From the cell containing the given text, extract its center point as (X, Y) coordinate. 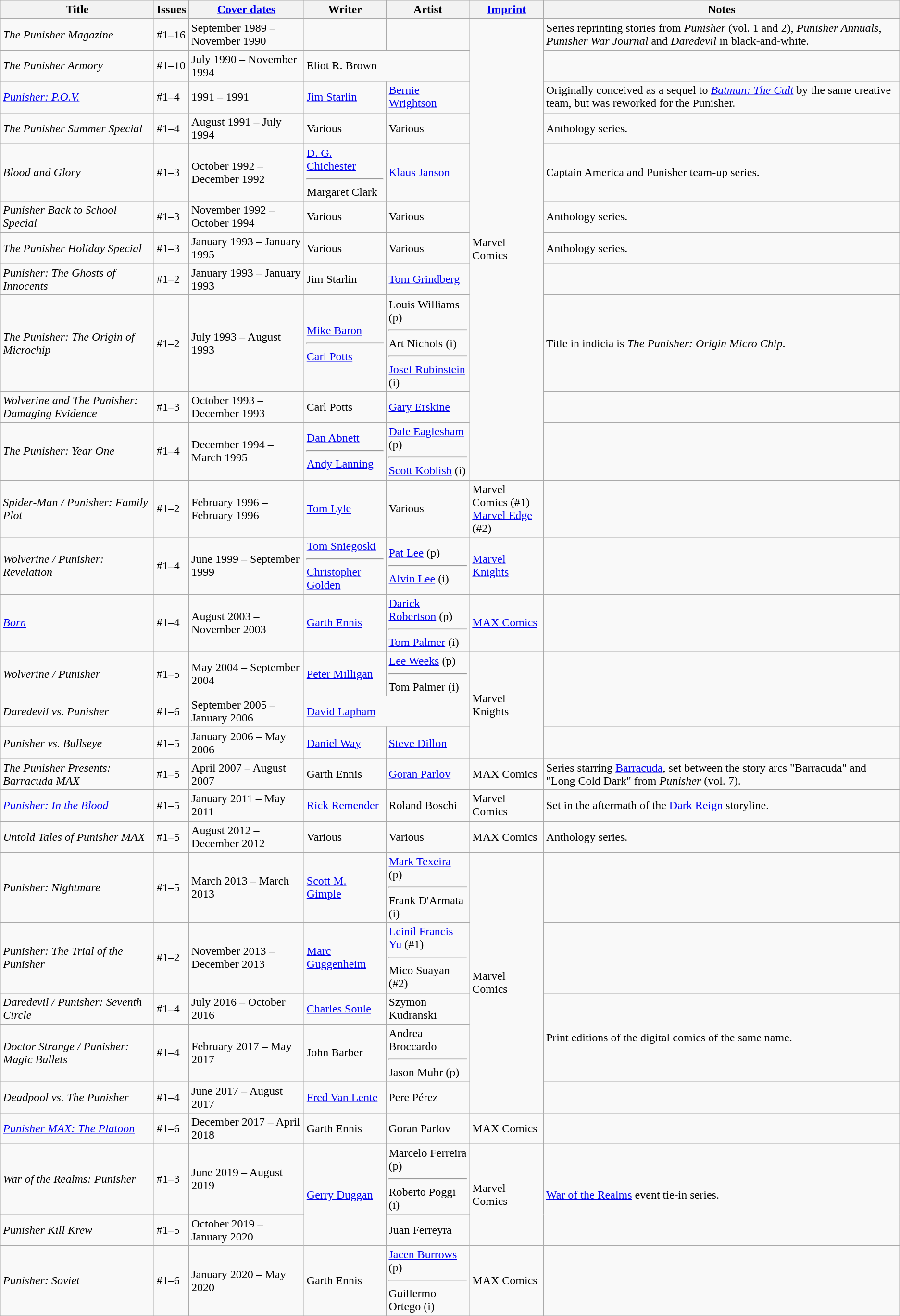
The Punisher Armory (77, 65)
November 1992 – October 1994 (247, 216)
Artist (428, 10)
June 2017 – August 2017 (247, 1097)
Born (77, 623)
Jacen Burrows (p)Guillermo Ortego (i) (428, 1281)
Issues (171, 10)
Louis Williams (p)Art Nichols (i)Josef Rubinstein (i) (428, 343)
Bernie Wrightson (428, 97)
December 2017 – April 2018 (247, 1128)
Daniel Way (345, 743)
Punisher: The Trial of the Punisher (77, 958)
Series reprinting stories from Punisher (vol. 1 and 2), Punisher Annuals, Punisher War Journal and Daredevil in black-and-white. (721, 35)
Doctor Strange / Punisher: Magic Bullets (77, 1052)
Carl Potts (345, 407)
Tom Grindberg (428, 279)
Pere Pérez (428, 1097)
Punisher Kill Krew (77, 1229)
War of the Realms: Punisher (77, 1179)
Fred Van Lente (345, 1097)
Punisher vs. Bullseye (77, 743)
October 1992 – December 1992 (247, 172)
Wolverine and The Punisher: Damaging Evidence (77, 407)
June 1999 – September 1999 (247, 566)
Mike BaronCarl Potts (345, 343)
Lee Weeks (p)Tom Palmer (i) (428, 674)
The Punisher Holiday Special (77, 248)
Klaus Janson (428, 172)
Steve Dillon (428, 743)
Rick Remender (345, 805)
Title in indicia is The Punisher: Origin Micro Chip. (721, 343)
July 2016 – October 2016 (247, 1008)
Gary Erskine (428, 407)
Daredevil vs. Punisher (77, 712)
D. G. ChichesterMargaret Clark (345, 172)
July 1990 – November 1994 (247, 65)
Notes (721, 10)
December 1994 – March 1995 (247, 451)
Punisher Back to School Special (77, 216)
Punisher: Nightmare (77, 887)
Eliot R. Brown (387, 65)
August 2012 – December 2012 (247, 837)
#1–10 (171, 65)
Punisher: In the Blood (77, 805)
October 1993 – December 1993 (247, 407)
Blood and Glory (77, 172)
Set in the aftermath of the Dark Reign storyline. (721, 805)
Juan Ferreyra (428, 1229)
War of the Realms event tie-in series. (721, 1195)
Gerry Duggan (345, 1195)
Tom Lyle (345, 509)
October 2019 – January 2020 (247, 1229)
February 2017 – May 2017 (247, 1052)
Roland Boschi (428, 805)
Deadpool vs. The Punisher (77, 1097)
September 2005 – January 2006 (247, 712)
Dan AbnettAndy Lanning (345, 451)
The Punisher Magazine (77, 35)
Writer (345, 10)
Originally conceived as a sequel to Batman: The Cult by the same creative team, but was reworked for the Punisher. (721, 97)
January 2006 – May 2006 (247, 743)
February 1996 – February 1996 (247, 509)
David Lapham (387, 712)
Dale Eaglesham (p)Scott Koblish (i) (428, 451)
Wolverine / Punisher (77, 674)
Series starring Barracuda, set between the story arcs "Barracuda" and "Long Cold Dark" from Punisher (vol. 7). (721, 774)
August 2003 – November 2003 (247, 623)
Cover dates (247, 10)
Punisher: Soviet (77, 1281)
Tom SniegoskiChristopher Golden (345, 566)
#1–16 (171, 35)
May 2004 – September 2004 (247, 674)
Marvel Comics (#1)Marvel Edge (#2) (507, 509)
Leinil Francis Yu (#1)Mico Suayan (#2) (428, 958)
Peter Milligan (345, 674)
Title (77, 10)
August 1991 – July 1994 (247, 128)
September 1989 – November 1990 (247, 35)
April 2007 – August 2007 (247, 774)
The Punisher Presents: Barracuda MAX (77, 774)
Darick Robertson (p)Tom Palmer (i) (428, 623)
1991 – 1991 (247, 97)
Andrea BroccardoJason Muhr (p) (428, 1052)
Daredevil / Punisher: Seventh Circle (77, 1008)
Szymon Kudranski (428, 1008)
Marc Guggenheim (345, 958)
John Barber (345, 1052)
Punisher: The Ghosts of Innocents (77, 279)
Wolverine / Punisher: Revelation (77, 566)
Mark Texeira (p)Frank D'Armata (i) (428, 887)
The Punisher: The Origin of Microchip (77, 343)
Marcelo Ferreira (p)Roberto Poggi (i) (428, 1179)
The Punisher: Year One (77, 451)
The Punisher Summer Special (77, 128)
Charles Soule (345, 1008)
Punisher MAX: The Platoon (77, 1128)
July 1993 – August 1993 (247, 343)
January 1993 – January 1995 (247, 248)
Punisher: P.O.V. (77, 97)
January 1993 – January 1993 (247, 279)
Untold Tales of Punisher MAX (77, 837)
March 2013 – March 2013 (247, 887)
Pat Lee (p)Alvin Lee (i) (428, 566)
November 2013 – December 2013 (247, 958)
Imprint (507, 10)
Scott M. Gimple (345, 887)
January 2020 – May 2020 (247, 1281)
Captain America and Punisher team-up series. (721, 172)
Spider-Man / Punisher: Family Plot (77, 509)
Print editions of the digital comics of the same name. (721, 1037)
June 2019 – August 2019 (247, 1179)
January 2011 – May 2011 (247, 805)
